Output the (x, y) coordinate of the center of the cell containing the given text.  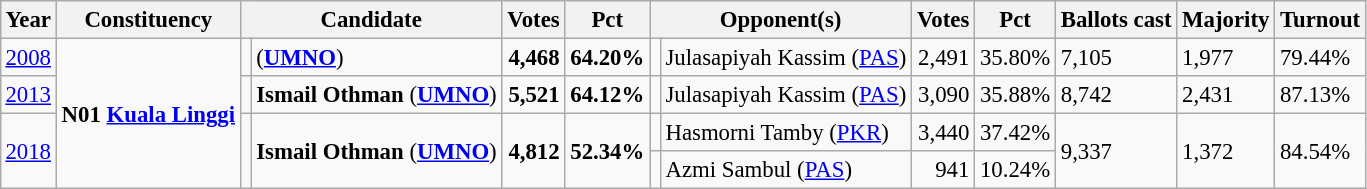
Year (28, 20)
9,337 (1116, 152)
3,090 (944, 95)
4,812 (534, 152)
Azmi Sambul (PAS) (786, 170)
10.24% (1016, 170)
Majority (1226, 20)
2,491 (944, 57)
5,521 (534, 95)
4,468 (534, 57)
Ballots cast (1116, 20)
64.12% (608, 95)
Constituency (148, 20)
3,440 (944, 133)
8,742 (1116, 95)
1,372 (1226, 152)
52.34% (608, 152)
1,977 (1226, 57)
2013 (28, 95)
Turnout (1320, 20)
64.20% (608, 57)
2,431 (1226, 95)
37.42% (1016, 133)
35.80% (1016, 57)
Opponent(s) (781, 20)
79.44% (1320, 57)
87.13% (1320, 95)
7,105 (1116, 57)
Hasmorni Tamby (PKR) (786, 133)
N01 Kuala Linggi (148, 113)
35.88% (1016, 95)
Candidate (371, 20)
2008 (28, 57)
84.54% (1320, 152)
(UMNO) (376, 57)
2018 (28, 152)
941 (944, 170)
